Return the [x, y] coordinate for the center point of the cell that contains the specified text.  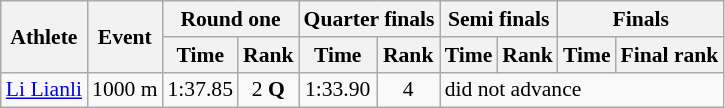
Quarter finals [370, 19]
Li Lianli [44, 90]
Finals [641, 19]
1:33.90 [338, 90]
Round one [231, 19]
1:37.85 [200, 90]
Final rank [670, 55]
Semi finals [499, 19]
Athlete [44, 36]
4 [408, 90]
Event [124, 36]
2 Q [268, 90]
1000 m [124, 90]
did not advance [582, 90]
